For the text-containing cell, return its midpoint in [x, y] coordinate format. 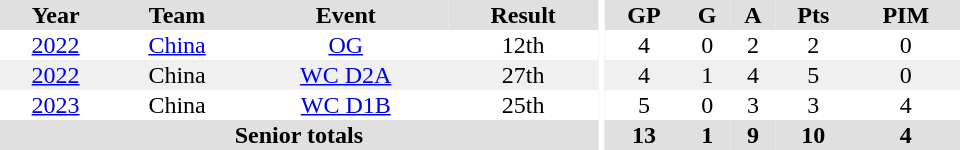
Team [177, 15]
PIM [906, 15]
OG [346, 45]
9 [753, 135]
G [708, 15]
13 [644, 135]
Senior totals [299, 135]
12th [524, 45]
A [753, 15]
GP [644, 15]
Result [524, 15]
27th [524, 75]
Year [56, 15]
Pts [813, 15]
WC D2A [346, 75]
WC D1B [346, 105]
25th [524, 105]
10 [813, 135]
2023 [56, 105]
Event [346, 15]
